Provide the (X, Y) coordinate of the cell's center where the given text is located.  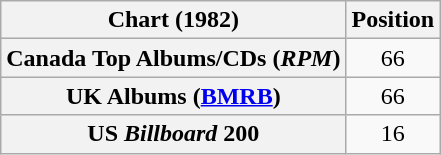
Canada Top Albums/CDs (RPM) (174, 58)
16 (393, 134)
Chart (1982) (174, 20)
UK Albums (BMRB) (174, 96)
Position (393, 20)
US Billboard 200 (174, 134)
